Extract the [X, Y] coordinate from the center of the cell holding the provided text.  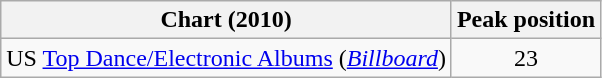
Chart (2010) [226, 20]
US Top Dance/Electronic Albums (Billboard) [226, 58]
23 [526, 58]
Peak position [526, 20]
